Return [x, y] of the center of cell containing provided text 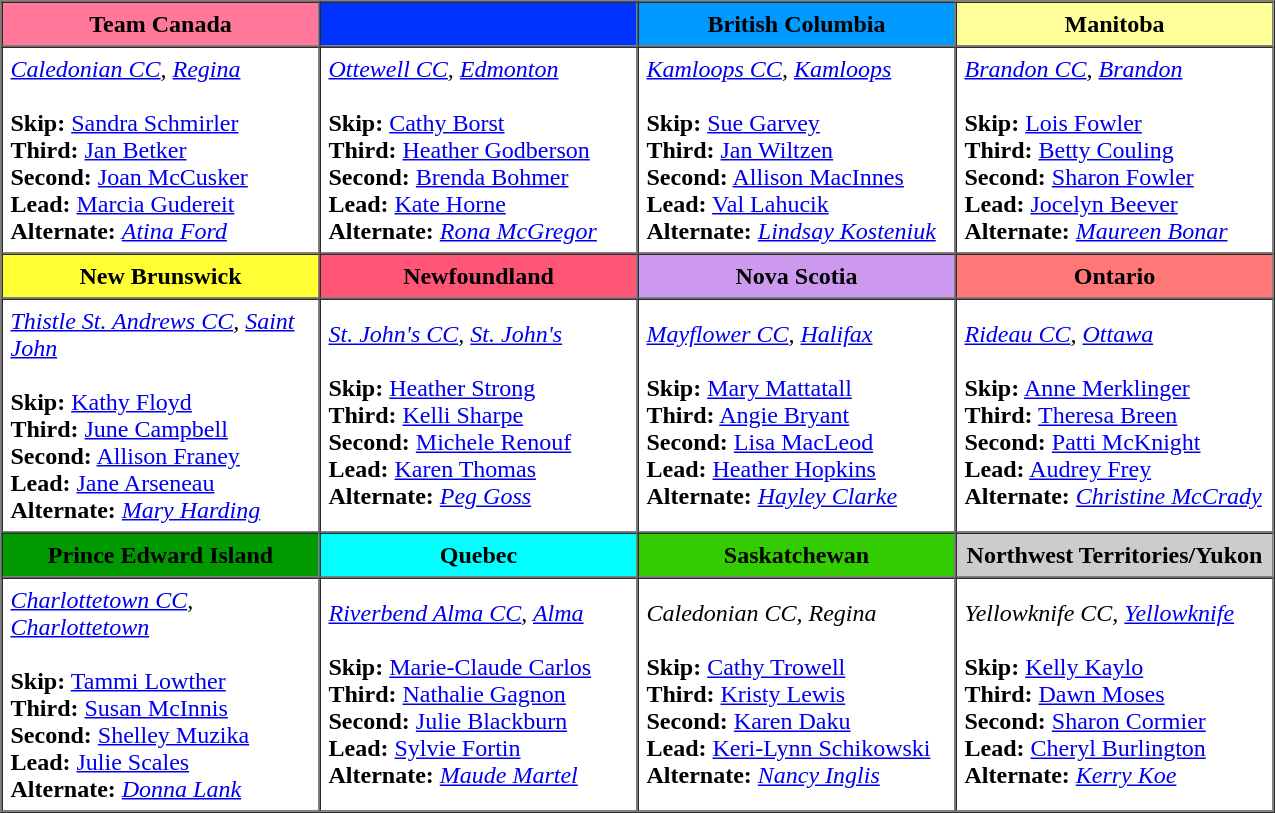
Nova Scotia [797, 276]
St. John's CC, St. John'sSkip: Heather Strong Third: Kelli Sharpe Second: Michele Renouf Lead: Karen Thomas Alternate: Peg Goss [479, 415]
Northwest Territories/Yukon [1115, 554]
Manitoba [1115, 24]
Ontario [1115, 276]
Caledonian CC, ReginaSkip: Sandra Schmirler Third: Jan Betker Second: Joan McCusker Lead: Marcia Gudereit Alternate: Atina Ford [161, 150]
Saskatchewan [797, 554]
New Brunswick [161, 276]
Quebec [479, 554]
British Columbia [797, 24]
Brandon CC, BrandonSkip: Lois Fowler Third: Betty Couling Second: Sharon Fowler Lead: Jocelyn Beever Alternate: Maureen Bonar [1115, 150]
Riverbend Alma CC, AlmaSkip: Marie-Claude Carlos Third: Nathalie Gagnon Second: Julie Blackburn Lead: Sylvie Fortin Alternate: Maude Martel [479, 695]
Ottewell CC, EdmontonSkip: Cathy Borst Third: Heather Godberson Second: Brenda Bohmer Lead: Kate Horne Alternate: Rona McGregor [479, 150]
Prince Edward Island [161, 554]
Rideau CC, OttawaSkip: Anne Merklinger Third: Theresa Breen Second: Patti McKnight Lead: Audrey Frey Alternate: Christine McCrady [1115, 415]
Newfoundland [479, 276]
Yellowknife CC, YellowknifeSkip: Kelly Kaylo Third: Dawn Moses Second: Sharon Cormier Lead: Cheryl Burlington Alternate: Kerry Koe [1115, 695]
Team Canada [161, 24]
Kamloops CC, KamloopsSkip: Sue Garvey Third: Jan Wiltzen Second: Allison MacInnes Lead: Val Lahucik Alternate: Lindsay Kosteniuk [797, 150]
Charlottetown CC, CharlottetownSkip: Tammi Lowther Third: Susan McInnis Second: Shelley Muzika Lead: Julie Scales Alternate: Donna Lank [161, 695]
Thistle St. Andrews CC, Saint JohnSkip: Kathy Floyd Third: June Campbell Second: Allison Franey Lead: Jane Arseneau Alternate: Mary Harding [161, 415]
Caledonian CC, ReginaSkip: Cathy Trowell Third: Kristy Lewis Second: Karen Daku Lead: Keri-Lynn Schikowski Alternate: Nancy Inglis [797, 695]
Mayflower CC, HalifaxSkip: Mary Mattatall Third: Angie Bryant Second: Lisa MacLeod Lead: Heather Hopkins Alternate: Hayley Clarke [797, 415]
